Provide the (x, y) coordinate of the cell's center where the given text is located.  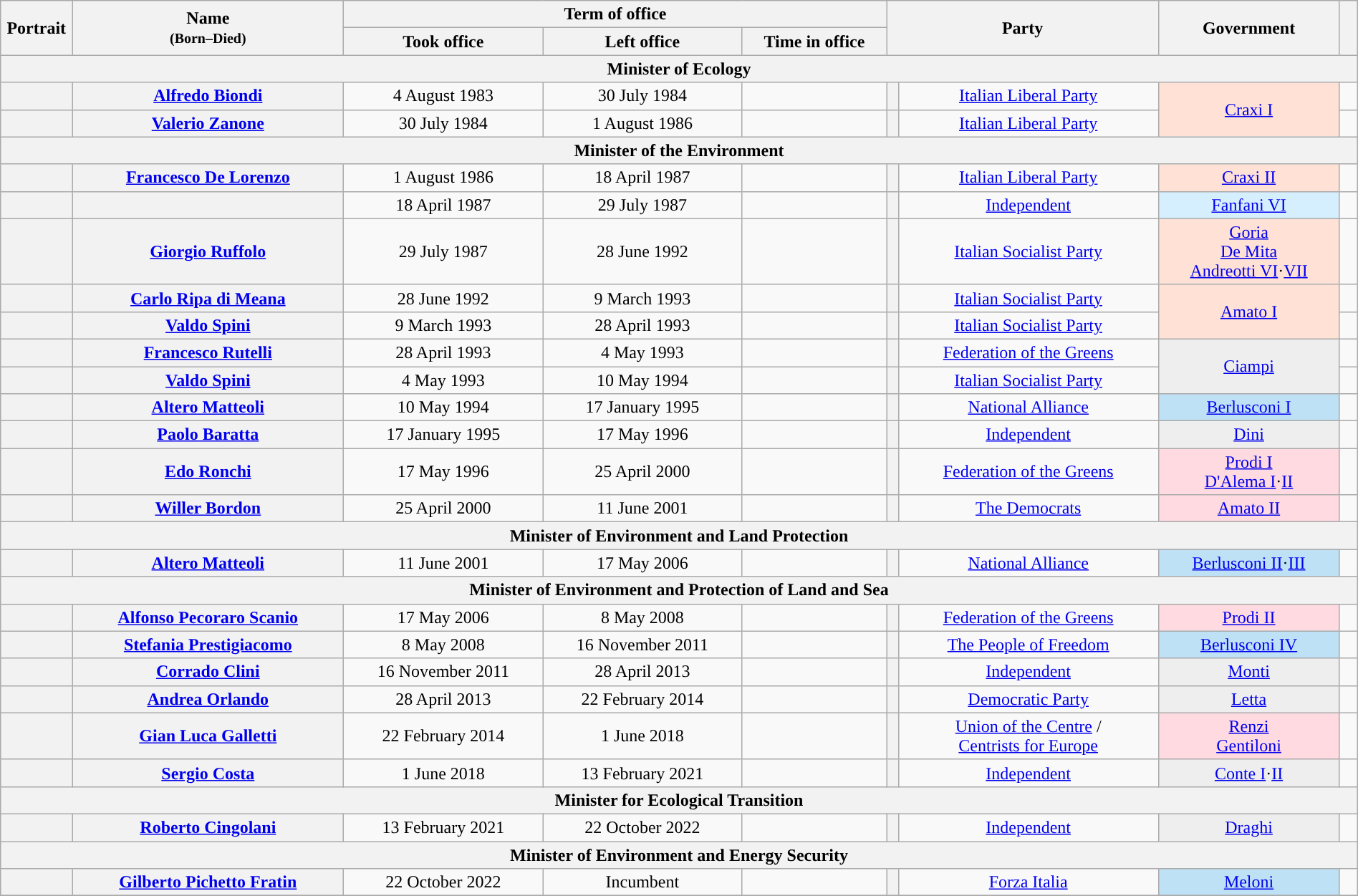
Draghi (1249, 827)
Giorgio Ruffolo (208, 251)
Minister for Ecological Transition (679, 800)
Fanfani VI (1249, 205)
Gian Luca Galletti (208, 736)
Berlusconi IV (1249, 645)
Willer Bordon (208, 509)
The Democrats (1029, 509)
Monti (1249, 672)
GoriaDe MitaAndreotti VI·VII (1249, 251)
Francesco De Lorenzo (208, 178)
Term of office (615, 14)
Union of the Centre /Centrists for Europe (1029, 736)
The People of Freedom (1029, 645)
Prodi ID'Alema I·II (1249, 471)
Craxi II (1249, 178)
Berlusconi I (1249, 408)
Ciampi (1249, 366)
Alfredo Biondi (208, 96)
Valerio Zanone (208, 123)
Minister of the Environment (679, 150)
RenziGentiloni (1249, 736)
Sergio Costa (208, 773)
Time in office (814, 42)
Minister of Environment and Land Protection (679, 536)
Craxi I (1249, 110)
Paolo Baratta (208, 435)
Took office (443, 42)
Minister of Ecology (679, 69)
Portrait (37, 28)
Democratic Party (1029, 699)
Forza Italia (1029, 882)
Conte I·II (1249, 773)
Berlusconi II·III (1249, 563)
Dini (1249, 435)
Minister of Environment and Energy Security (679, 854)
Party (1023, 28)
Incumbent (642, 882)
Edo Ronchi (208, 471)
Minister of Environment and Protection of Land and Sea (679, 590)
Gilberto Pichetto Fratin (208, 882)
Alfonso Pecoraro Scanio (208, 617)
Name(Born–Died) (208, 28)
Left office (642, 42)
Government (1249, 28)
Andrea Orlando (208, 699)
Corrado Clini (208, 672)
Amato II (1249, 509)
Letta (1249, 699)
Prodi II (1249, 617)
Carlo Ripa di Meana (208, 298)
Francesco Rutelli (208, 352)
Roberto Cingolani (208, 827)
4 August 1983 (443, 96)
Meloni (1249, 882)
Stefania Prestigiacomo (208, 645)
Amato I (1249, 312)
